Pinpoint the cell where the given text exists, returning its (x, y) midpoint coordinate. 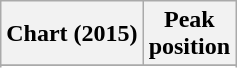
Peakposition (189, 34)
Chart (2015) (72, 34)
